Output the [x, y] coordinate of the center of the cell containing the given text.  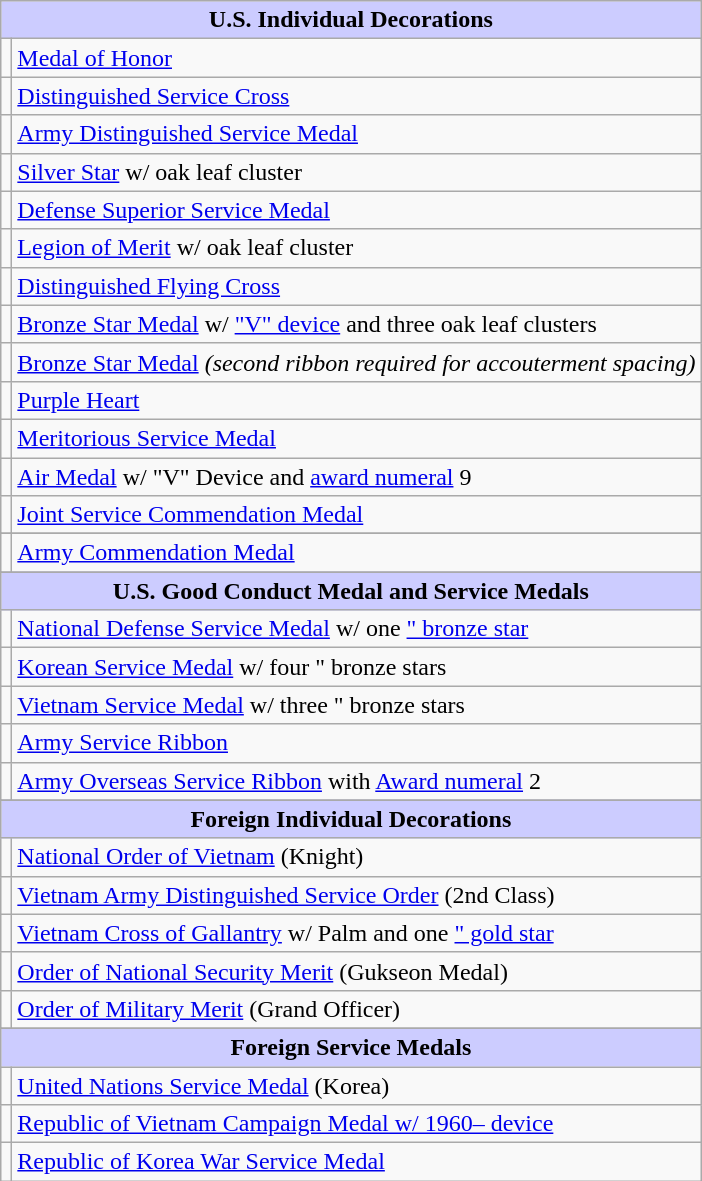
National Defense Service Medal w/ one " bronze star [356, 629]
Vietnam Cross of Gallantry w/ Palm and one " gold star [356, 933]
Army Service Ribbon [356, 743]
Korean Service Medal w/ four " bronze stars [356, 667]
United Nations Service Medal (Korea) [356, 1085]
Silver Star w/ oak leaf cluster [356, 172]
Foreign Service Medals [351, 1047]
Bronze Star Medal (second ribbon required for accouterment spacing) [356, 362]
Order of National Security Merit (Gukseon Medal) [356, 971]
Republic of Vietnam Campaign Medal w/ 1960– device [356, 1124]
Legion of Merit w/ oak leaf cluster [356, 248]
Vietnam Service Medal w/ three " bronze stars [356, 705]
Joint Service Commendation Medal [356, 515]
Medal of Honor [356, 58]
Army Distinguished Service Medal [356, 134]
U.S. Individual Decorations [351, 20]
Air Medal w/ "V" Device and award numeral 9 [356, 477]
Meritorious Service Medal [356, 438]
Distinguished Flying Cross [356, 286]
Vietnam Army Distinguished Service Order (2nd Class) [356, 895]
Distinguished Service Cross [356, 96]
Order of Military Merit (Grand Officer) [356, 1009]
Bronze Star Medal w/ "V" device and three oak leaf clusters [356, 324]
Purple Heart [356, 400]
Defense Superior Service Medal [356, 210]
Republic of Korea War Service Medal [356, 1162]
National Order of Vietnam (Knight) [356, 857]
U.S. Good Conduct Medal and Service Medals [351, 591]
Foreign Individual Decorations [351, 819]
Army Overseas Service Ribbon with Award numeral 2 [356, 781]
Army Commendation Medal [356, 553]
